Locate the cell with the specified text and output its [x, y] center coordinate. 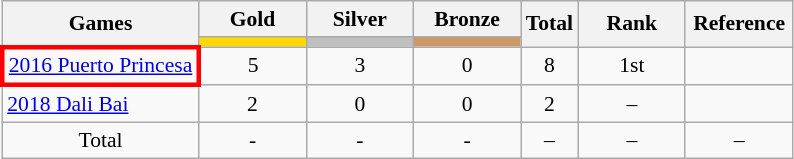
1st [632, 66]
Gold [252, 19]
Rank [632, 24]
5 [252, 66]
2016 Puerto Princesa [100, 66]
Silver [360, 19]
3 [360, 66]
Reference [738, 24]
Bronze [466, 19]
Games [100, 24]
2018 Dali Bai [100, 104]
8 [550, 66]
